From the cell containing the given text, extract its center point as (X, Y) coordinate. 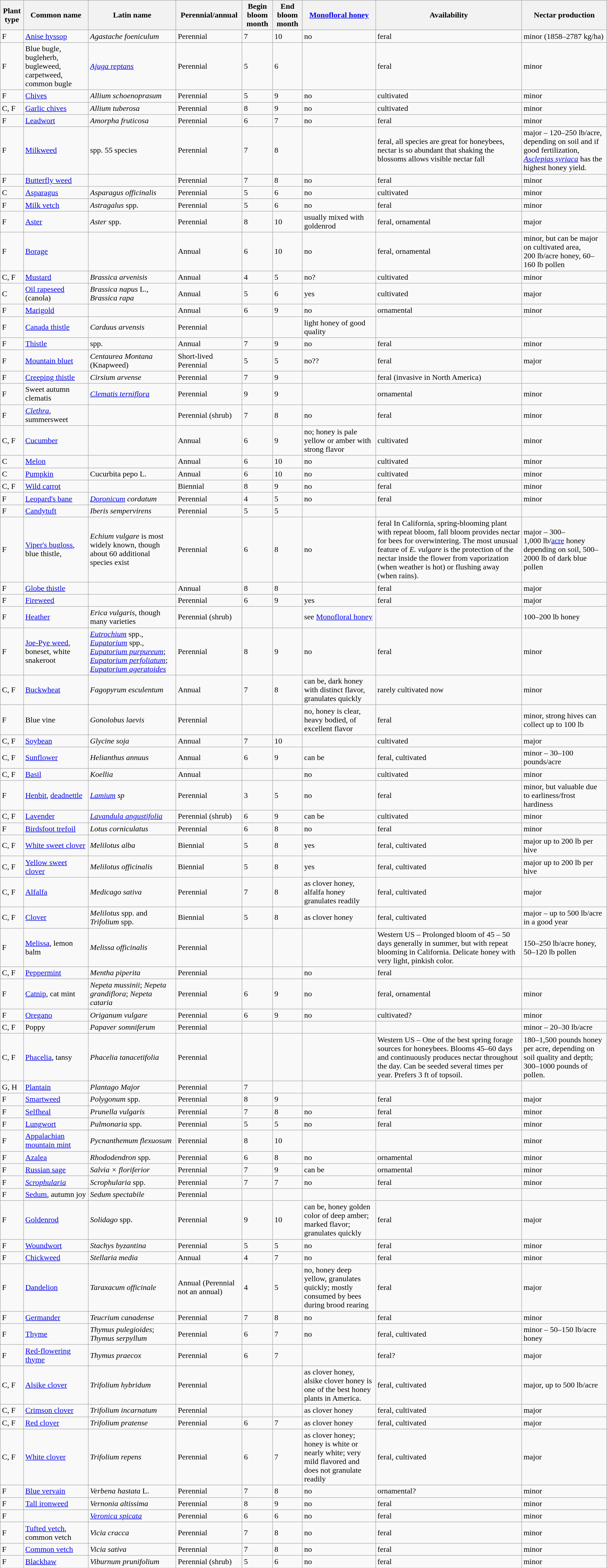
no? (339, 277)
White clover (56, 1457)
Allium schoenoprasum (132, 96)
Short-lived Perennial (209, 360)
Common vetch (56, 1549)
Borage (56, 252)
Clematis terniflora (132, 394)
Trifolium pratense (132, 1423)
Trifolium repens (132, 1457)
Latin name (132, 15)
Melilotus spp. and Trifolium spp. (132, 917)
Sweet autumn clematis (56, 394)
Phacelia, tansy (56, 1057)
Marigold (56, 310)
Mustard (56, 277)
Centaurea Montana (Knapweed) (132, 360)
Pumpkin (56, 474)
Smartweed (56, 1099)
Tall ironweed (56, 1504)
Viper's bugloss, blue thistle, (56, 549)
Butterfly weed (56, 180)
major – 300–1,000 lb/acre honey depending on soil, 500–2000 lb of dark blue pollen (564, 549)
Buckwheat (56, 690)
Appalachian mountain mint (56, 1141)
Pycnanthemum flexuosum (132, 1141)
Lungwort (56, 1124)
Trifolium incarnatum (132, 1410)
Begin bloom month (257, 15)
Fagopyrum esculentum (132, 690)
no, honey is clear, heavy bodied, of excellent flavor (339, 720)
Melissa, lemon balm (56, 948)
Milkweed (56, 150)
major – up to 500 lb/acre in a good year (564, 917)
spp. 55 species (132, 150)
Oil rapeseed (canola) (56, 294)
Melissa officinalis (132, 948)
Erica vulgaris, though many varieties (132, 617)
Leadwort (56, 121)
Alfalfa (56, 892)
Cucumber (56, 440)
G, H (12, 1087)
Rhododendron spp. (132, 1157)
White sweet clover (56, 845)
minor – 50–150 lb/acre honey (564, 1334)
Germander (56, 1317)
Thymus praecox (132, 1355)
3 (257, 795)
Lavender (56, 816)
Basil (56, 774)
Azalea (56, 1157)
End bloom month (288, 15)
Availability (449, 15)
Blue bugle, bugleherb, bugleweed, carpetweed, common bugle (56, 66)
Vicia sativa (132, 1549)
Catnip, cat mint (56, 994)
Aster spp. (132, 222)
Fireweed (56, 601)
Woundwort (56, 1246)
Thymus pulegioides; Thymus serpyllum (132, 1334)
Vernonia altissima (132, 1504)
Crimson clover (56, 1410)
Agastache foeniculum (132, 36)
Asparagus officinalis (132, 193)
minor – 20–30 lb/acre (564, 1027)
Vicia cracca (132, 1532)
Scrophularia spp. (132, 1182)
light honey of good quality (339, 327)
Solidago spp. (132, 1220)
as clover honey, alsike clover honey is one of the best honey plants in America. (339, 1385)
Polygonum spp. (132, 1099)
Sunflower (56, 758)
Joe-Pye weed, boneset, white snakeroot (56, 651)
minor, but valuable due to earliness/frost hardiness (564, 795)
Plantain (56, 1087)
Eutrochium spp., Eupatorium spp., Eupatorium purpureum; Eupatorium perfoliatum; Eupatorium ageratoides (132, 651)
Viburnum prunifolium (132, 1562)
minor, but can be major on cultivated area, 200 lb/acre honey, 60–160 lb pollen (564, 252)
180–1,500 pounds honey per acre, depending on soil quality and depth; 300–1000 pounds of pollen. (564, 1057)
Lamium sp (132, 795)
Oregano (56, 1015)
Annual (Perennial not an annual) (209, 1288)
Iberis sempervirens (132, 511)
Nectar production (564, 15)
Canada thistle (56, 327)
see Monofloral honey (339, 617)
Cirsium arvense (132, 377)
Nepeta mussinii; Nepeta grandiflora; Nepeta cataria (132, 994)
Creeping thistle (56, 377)
Perennial/annual (209, 15)
Common name (56, 15)
feral? (449, 1355)
Red clover (56, 1423)
major – 120–250 lb/acre, depending on soil and if good fertilization, Asclepias syriaca has the highest honey yield. (564, 150)
Yellow sweet clover (56, 867)
Leopard's bane (56, 498)
Thyme (56, 1334)
feral (invasive in North America) (449, 377)
Ajuga reptans (132, 66)
Cucurbita pepo L. (132, 474)
Trifolium hybridum (132, 1385)
Clover (56, 917)
Papaver somniferum (132, 1027)
rarely cultivated now (449, 690)
no, honey deep yellow, granulates quickly; mostly consumed by bees during brood rearing (339, 1288)
Aster (56, 222)
Peppermint (56, 973)
Poppy (56, 1027)
as clover honey, alfalfa honey granulates readily (339, 892)
major, up to 500 lb/acre (564, 1385)
Asparagus (56, 193)
Dandelion (56, 1288)
Tufted vetch, common vetch (56, 1532)
Clethra, summersweet (56, 415)
Garlic chives (56, 108)
Melilotus alba (132, 845)
Astragalus spp. (132, 205)
Chickweed (56, 1258)
Stachys byzantina (132, 1246)
Alsike clover (56, 1385)
Candytuft (56, 511)
Salvia × floriferior (132, 1170)
Globe thistle (56, 588)
Goldenrod (56, 1220)
Selfheal (56, 1112)
Helianthus annuus (132, 758)
minor – 30–100 pounds/acre (564, 758)
Sedum spectabile (132, 1194)
Mountain bluet (56, 360)
Scrophularia (56, 1182)
Melon (56, 462)
spp. (132, 344)
Henbit, deadnettle (56, 795)
Thistle (56, 344)
Origanum vulgare (132, 1015)
Milk vetch (56, 205)
Echium vulgare is most widely known, though about 60 additional species exist (132, 549)
no; honey is pale yellow or amber with strong flavor (339, 440)
Lotus corniculatus (132, 829)
Stellaria media (132, 1258)
Allium tuberosa (132, 108)
Chives (56, 96)
Blackhaw (56, 1562)
Melilotus officinalis (132, 867)
ornamental? (449, 1491)
Red-flowering thyme (56, 1355)
no?? (339, 360)
Taraxacum officinale (132, 1288)
Glycine soja (132, 741)
Wild carrot (56, 486)
Phacelia tanacetifolia (132, 1057)
Medicago sativa (132, 892)
Birdsfoot trefoil (56, 829)
can be, honey golden color of deep amber; marked flavor; granulates quickly (339, 1220)
Brassica arvenisis (132, 277)
Sedum, autumn joy (56, 1194)
Verbena hastata L. (132, 1491)
Lavandula angustifolia (132, 816)
Prunella vulgaris (132, 1112)
Plant type (12, 15)
Anise hyssop (56, 36)
Koellia (132, 774)
Pulmonaria spp. (132, 1124)
150–250 lb/acre honey, 50–120 lb pollen (564, 948)
Doronicum cordatum (132, 498)
Carduus arvensis (132, 327)
100–200 lb honey (564, 617)
Blue vine (56, 720)
can be, dark honey with distinct flavor, granulates quickly (339, 690)
Teucrium canadense (132, 1317)
Russian sage (56, 1170)
Plantago Major (132, 1087)
minor (1858–2787 kg/ha) (564, 36)
Heather (56, 617)
Veronica spicata (132, 1516)
Brassica napus L., Brassica rapa (132, 294)
feral, all species are great for honeybees, nectar is so abundant that shaking the blossoms allows visible nectar fall (449, 150)
minor, strong hives can collect up to 100 lb (564, 720)
Gonolobus laevis (132, 720)
as clover honey; honey is white or nearly white; very mild flavored and does not granulate readily (339, 1457)
Soybean (56, 741)
Mentha piperita (132, 973)
Monofloral honey (339, 15)
cultivated? (449, 1015)
Blue vervain (56, 1491)
Amorpha fruticosa (132, 121)
usually mixed with goldenrod (339, 222)
